Locate the cell with the specified text and output its [x, y] center coordinate. 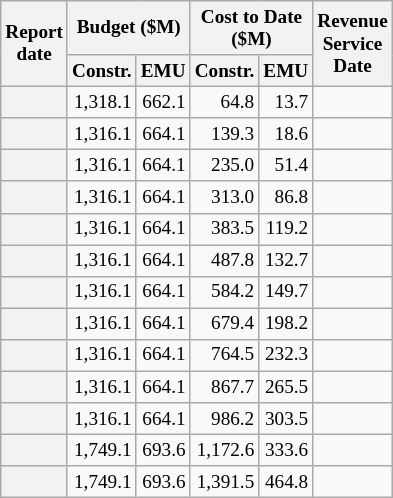
51.4 [286, 166]
1,318.1 [102, 102]
867.7 [224, 387]
265.5 [286, 387]
Revenue Service Date [353, 44]
986.2 [224, 419]
333.6 [286, 450]
584.2 [224, 292]
13.7 [286, 102]
132.7 [286, 261]
64.8 [224, 102]
119.2 [286, 229]
464.8 [286, 482]
198.2 [286, 324]
1,391.5 [224, 482]
139.3 [224, 134]
Cost to Date ($M) [252, 28]
764.5 [224, 355]
1,172.6 [224, 450]
235.0 [224, 166]
487.8 [224, 261]
662.1 [163, 102]
679.4 [224, 324]
303.5 [286, 419]
86.8 [286, 197]
18.6 [286, 134]
Budget ($M) [128, 28]
313.0 [224, 197]
149.7 [286, 292]
Report date [34, 44]
232.3 [286, 355]
383.5 [224, 229]
